Find where the given text appears and provide that cell's center as [X, Y] coordinate. 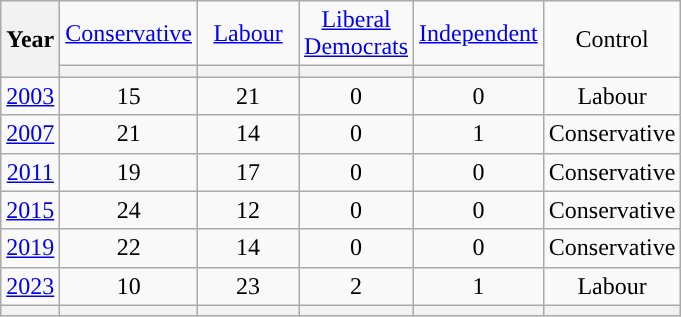
2 [356, 286]
2011 [30, 172]
24 [129, 210]
12 [248, 210]
22 [129, 248]
2003 [30, 96]
2019 [30, 248]
2007 [30, 134]
Liberal Democrats [356, 34]
Control [612, 39]
Independent [479, 34]
2023 [30, 286]
2015 [30, 210]
Year [30, 39]
15 [129, 96]
23 [248, 286]
17 [248, 172]
19 [129, 172]
10 [129, 286]
